Locate the cell with the specified text and output its [x, y] center coordinate. 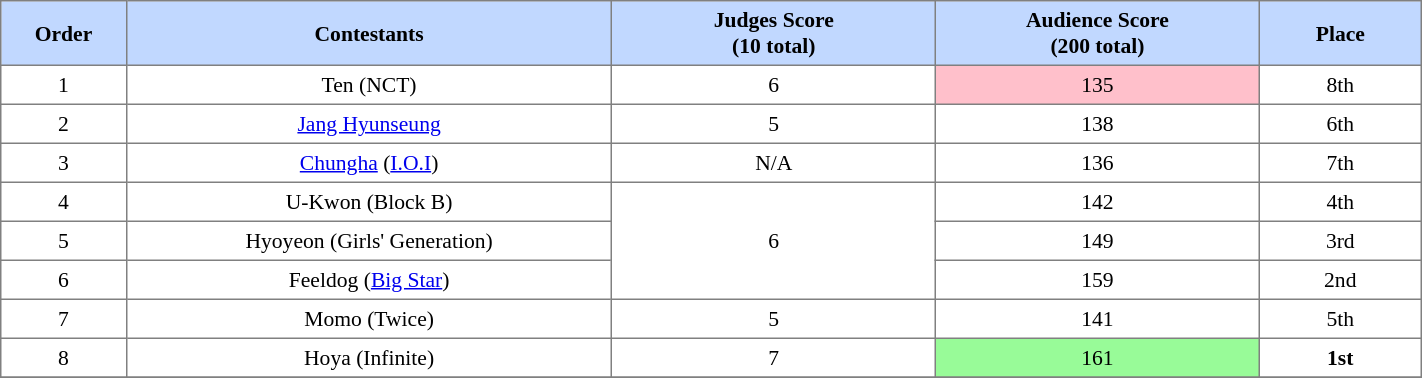
Audience Score(200 total) [1098, 33]
3rd [1340, 240]
159 [1098, 280]
1 [64, 84]
141 [1098, 318]
Chungha (I.O.I) [369, 162]
Momo (Twice) [369, 318]
2nd [1340, 280]
149 [1098, 240]
3 [64, 162]
Contestants [369, 33]
Jang Hyunseung [369, 124]
8th [1340, 84]
Ten (NCT) [369, 84]
2 [64, 124]
U-Kwon (Block B) [369, 202]
Hyoyeon (Girls' Generation) [369, 240]
Hoya (Infinite) [369, 358]
1st [1340, 358]
4th [1340, 202]
N/A [774, 162]
136 [1098, 162]
5th [1340, 318]
4 [64, 202]
Place [1340, 33]
161 [1098, 358]
142 [1098, 202]
6th [1340, 124]
7th [1340, 162]
Order [64, 33]
8 [64, 358]
135 [1098, 84]
138 [1098, 124]
Feeldog (Big Star) [369, 280]
Judges Score(10 total) [774, 33]
